Identify which cell holds the provided text, then report its (X, Y) central coordinate. 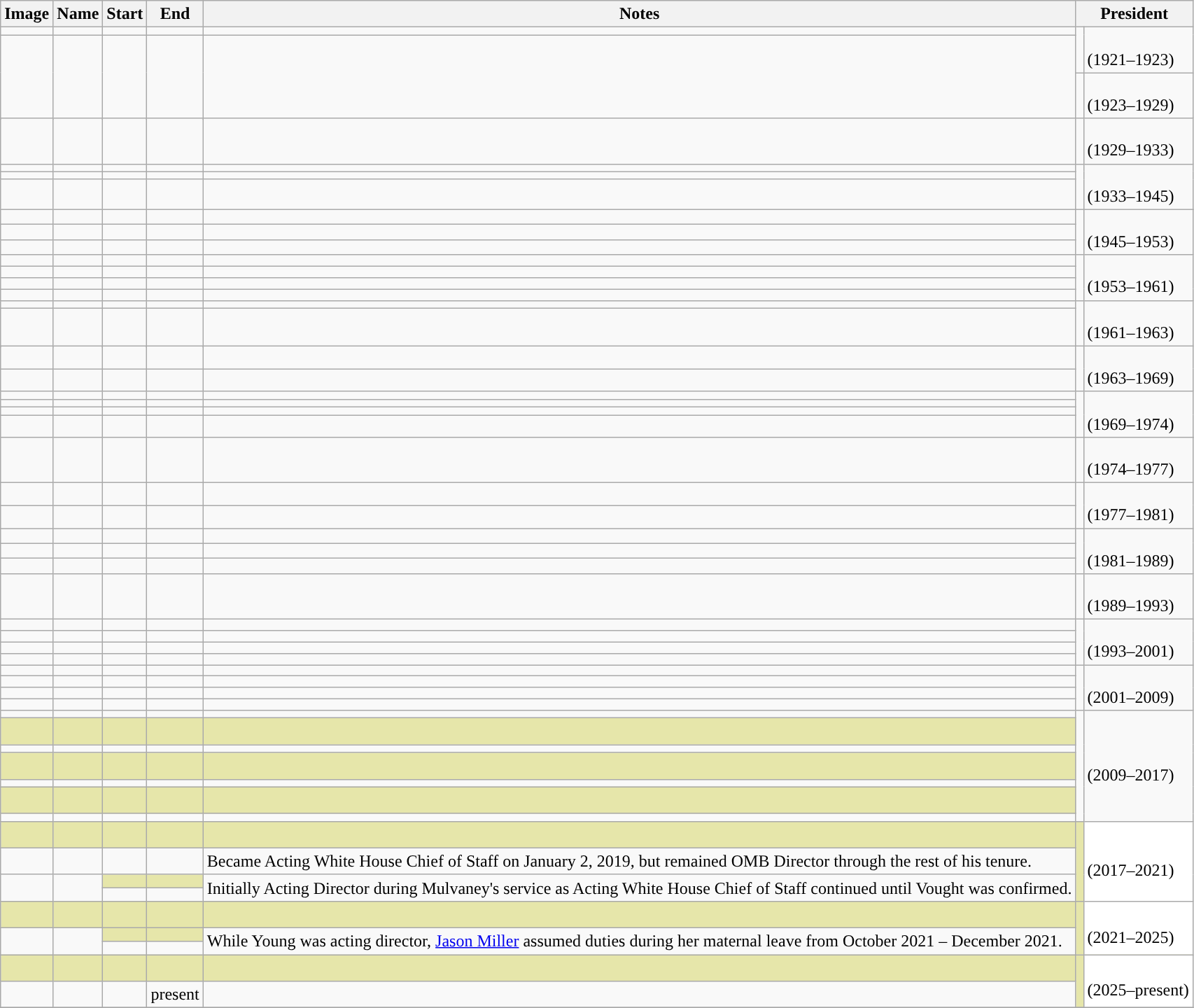
(2009–2017) (1138, 766)
Initially Acting Director during Mulvaney's service as Acting White House Chief of Staff continued until Vought was confirmed. (640, 888)
(1969–1974) (1138, 414)
(2017–2021) (1138, 861)
(1953–1961) (1138, 277)
Name (78, 14)
(2001–2009) (1138, 687)
(1933–1945) (1138, 186)
President (1134, 14)
(1993–2001) (1138, 643)
(1981–1989) (1138, 550)
(1945–1953) (1138, 232)
(2025–present) (1138, 981)
(1923–1929) (1138, 95)
(2021–2025) (1138, 927)
present (175, 995)
(1974–1977) (1138, 459)
Image (27, 14)
(1921–1923) (1138, 50)
Became Acting White House Chief of Staff on January 2, 2019, but remained OMB Director through the rest of his tenure. (640, 861)
Start (125, 14)
(1977–1981) (1138, 505)
Notes (640, 14)
(1963–1969) (1138, 368)
End (175, 14)
(1929–1933) (1138, 141)
While Young was acting director, Jason Miller assumed duties during her maternal leave from October 2021 – December 2021. (640, 941)
(1989–1993) (1138, 596)
(1961–1963) (1138, 323)
